Search for the cell housing the specified text and yield its [X, Y] center coordinate. 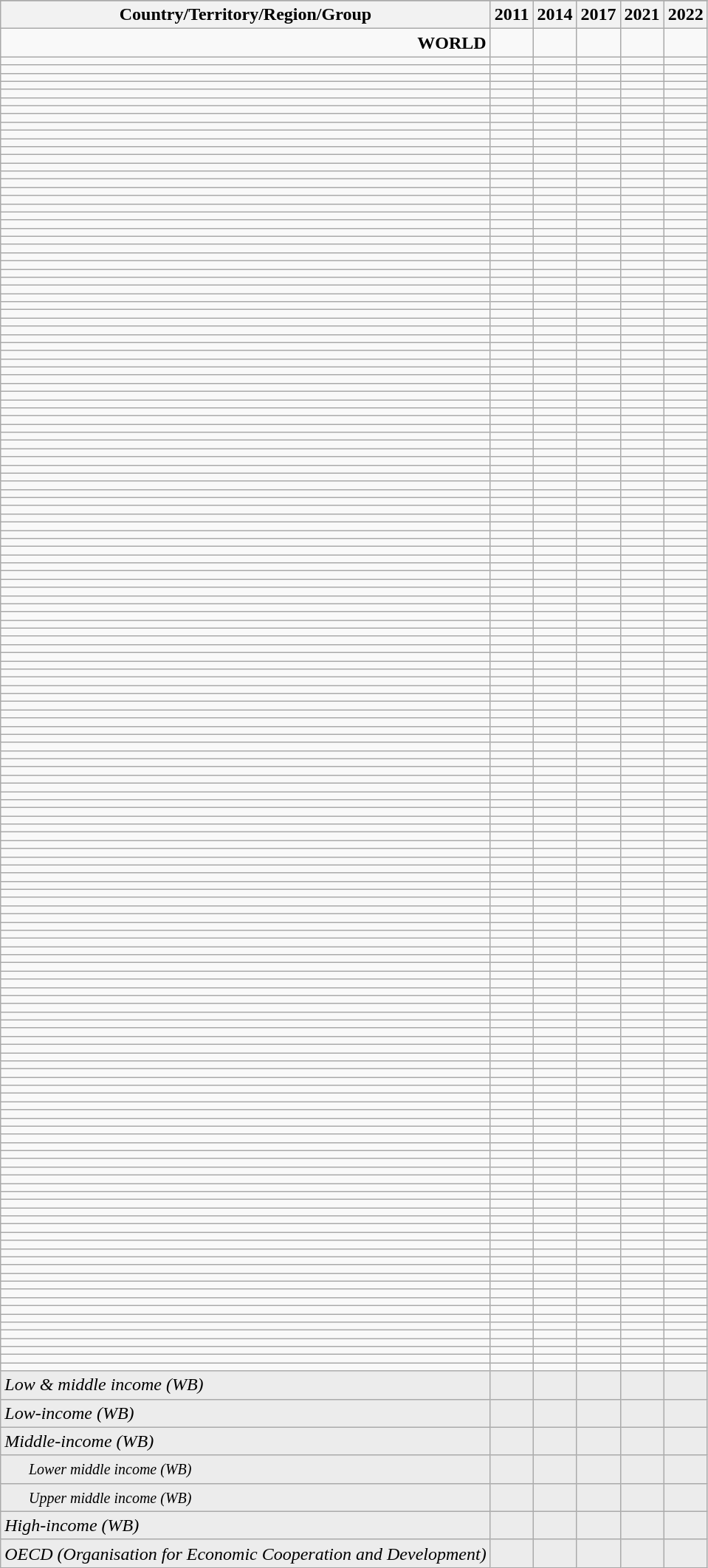
Low & middle income (WB) [245, 1385]
Low-income (WB) [245, 1413]
WORLD [245, 43]
2011 [512, 15]
Upper middle income (WB) [245, 1497]
Country/Territory/Region/Group [245, 15]
2021 [642, 15]
2017 [598, 15]
2022 [685, 15]
2014 [555, 15]
High-income (WB) [245, 1525]
Lower middle income (WB) [245, 1469]
Middle-income (WB) [245, 1441]
OECD (Organisation for Economic Cooperation and Development) [245, 1553]
